From the cell containing the given text, extract its center point as (X, Y) coordinate. 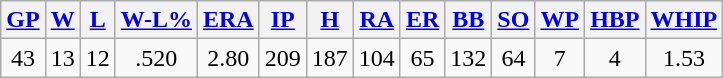
64 (514, 58)
GP (23, 20)
1.53 (684, 58)
104 (376, 58)
2.80 (228, 58)
H (330, 20)
ERA (228, 20)
W-L% (156, 20)
IP (282, 20)
WHIP (684, 20)
12 (98, 58)
209 (282, 58)
WP (560, 20)
4 (615, 58)
7 (560, 58)
132 (468, 58)
L (98, 20)
W (62, 20)
SO (514, 20)
RA (376, 20)
65 (422, 58)
13 (62, 58)
HBP (615, 20)
.520 (156, 58)
BB (468, 20)
187 (330, 58)
ER (422, 20)
43 (23, 58)
